Search for the cell housing the specified text and yield its (X, Y) center coordinate. 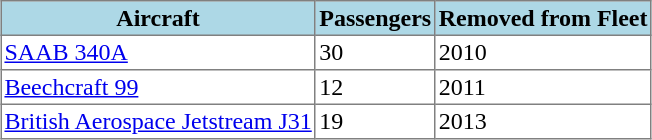
British Aerospace Jetstream J31 (158, 121)
Beechcraft 99 (158, 87)
2013 (543, 121)
2010 (543, 52)
30 (374, 52)
12 (374, 87)
SAAB 340A (158, 52)
2011 (543, 87)
Removed from Fleet (543, 18)
Aircraft (158, 18)
19 (374, 121)
Passengers (374, 18)
